Provide the (x, y) coordinate of the cell's center where the given text is located.  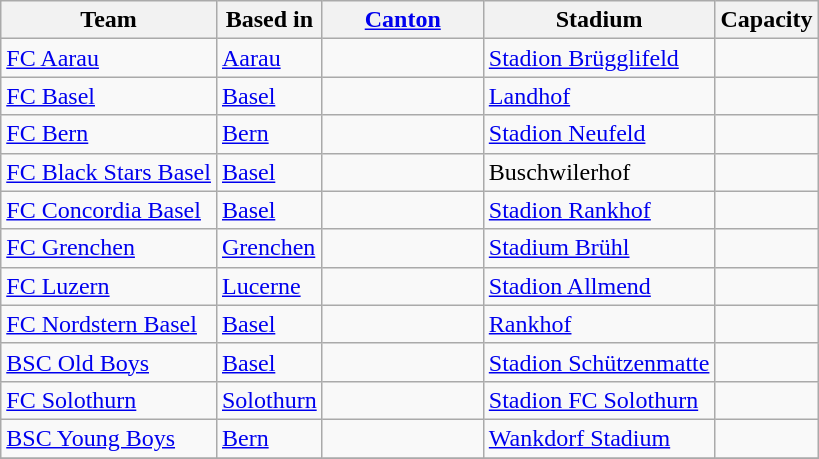
Rankhof (599, 324)
Grenchen (269, 248)
Lucerne (269, 286)
Stadion Brügglifeld (599, 58)
FC Solothurn (109, 400)
Wankdorf Stadium (599, 438)
Buschwilerhof (599, 172)
Capacity (766, 20)
Stadion Allmend (599, 286)
Stadion Rankhof (599, 210)
Stadion Schützenmatte (599, 362)
Landhof (599, 96)
FC Concordia Basel (109, 210)
FC Black Stars Basel (109, 172)
FC Grenchen (109, 248)
Based in (269, 20)
FC Aarau (109, 58)
FC Bern (109, 134)
Solothurn (269, 400)
Stadium (599, 20)
FC Nordstern Basel (109, 324)
FC Basel (109, 96)
Team (109, 20)
Stadium Brühl (599, 248)
Canton (402, 20)
BSC Young Boys (109, 438)
Stadion Neufeld (599, 134)
Stadion FC Solothurn (599, 400)
BSC Old Boys (109, 362)
FC Luzern (109, 286)
Aarau (269, 58)
